Capture the cell that displays the provided text and extract its [x, y] central coordinate. 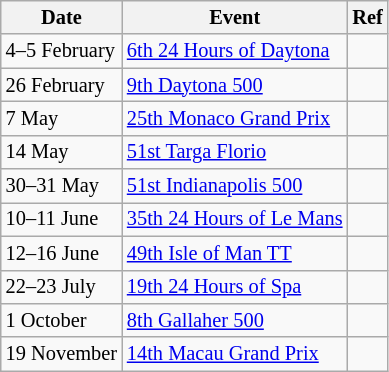
35th 24 Hours of Le Mans [234, 219]
9th Daytona 500 [234, 85]
1 October [62, 320]
10–11 June [62, 219]
26 February [62, 85]
19 November [62, 354]
8th Gallaher 500 [234, 320]
6th 24 Hours of Daytona [234, 51]
12–16 June [62, 253]
30–31 May [62, 186]
49th Isle of Man TT [234, 253]
22–23 July [62, 287]
51st Indianapolis 500 [234, 186]
4–5 February [62, 51]
19th 24 Hours of Spa [234, 287]
51st Targa Florio [234, 152]
14 May [62, 152]
Event [234, 17]
14th Macau Grand Prix [234, 354]
7 May [62, 118]
Date [62, 17]
25th Monaco Grand Prix [234, 118]
Ref [367, 17]
